Provide the [X, Y] coordinate of the cell's center where the given text is located.  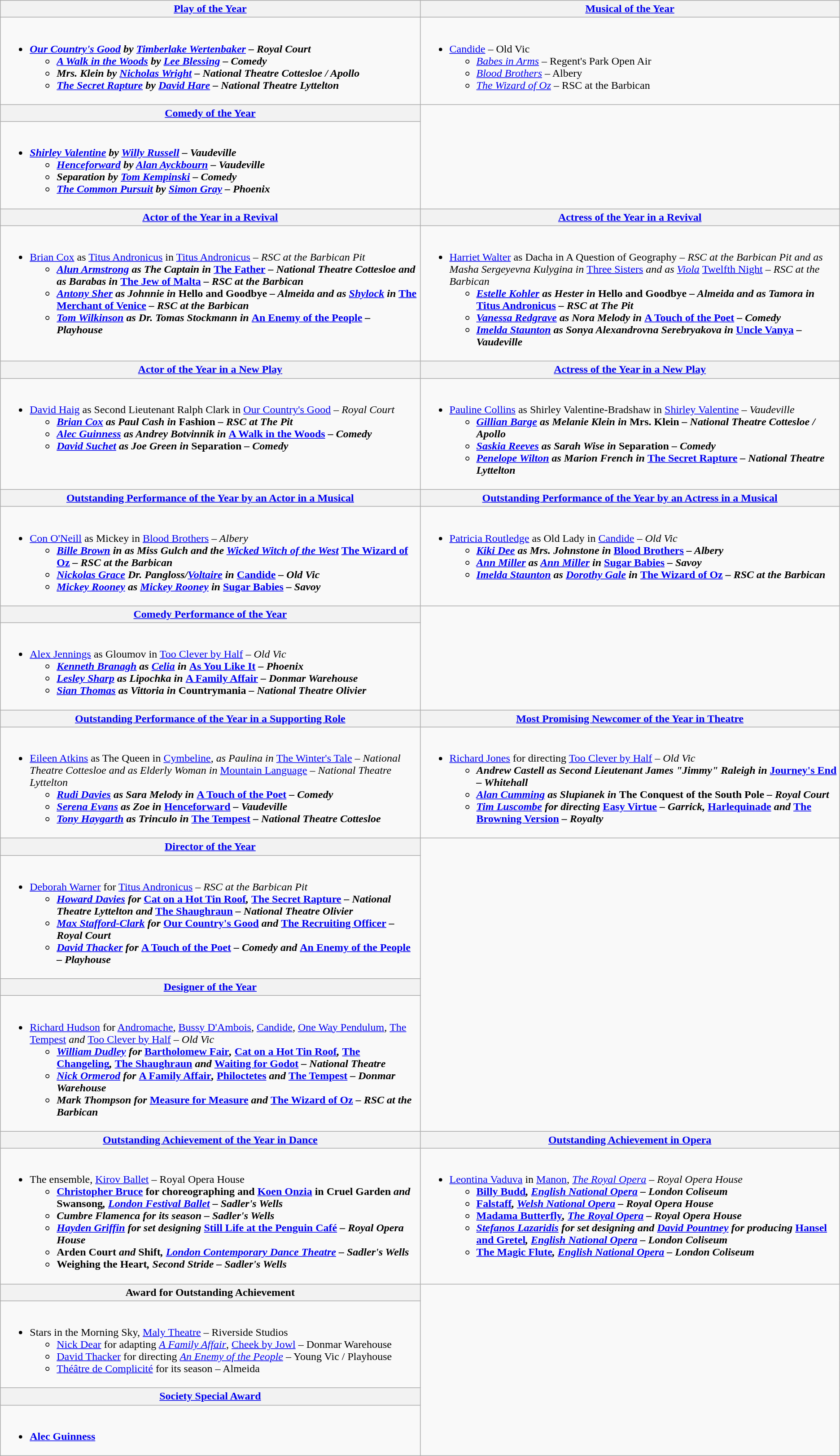
Musical of the Year [630, 9]
Alec Guinness [210, 1430]
Designer of the Year [210, 987]
Society Special Award [210, 1396]
Director of the Year [210, 847]
Actress of the Year in a Revival [630, 217]
Play of the Year [210, 9]
Comedy Performance of the Year [210, 614]
Outstanding Performance of the Year by an Actor in a Musical [210, 498]
Actor of the Year in a New Play [210, 370]
Outstanding Performance of the Year in a Supporting Role [210, 718]
Comedy of the Year [210, 113]
Outstanding Achievement in Opera [630, 1140]
Candide – Old VicBabes in Arms – Regent's Park Open AirBlood Brothers – AlberyThe Wizard of Oz – RSC at the Barbican [630, 61]
Actress of the Year in a New Play [630, 370]
Most Promising Newcomer of the Year in Theatre [630, 718]
Award for Outstanding Achievement [210, 1292]
Outstanding Achievement of the Year in Dance [210, 1140]
Outstanding Performance of the Year by an Actress in a Musical [630, 498]
Actor of the Year in a Revival [210, 217]
